Determine the [x, y] coordinate at the center of the cell enclosing the given text.  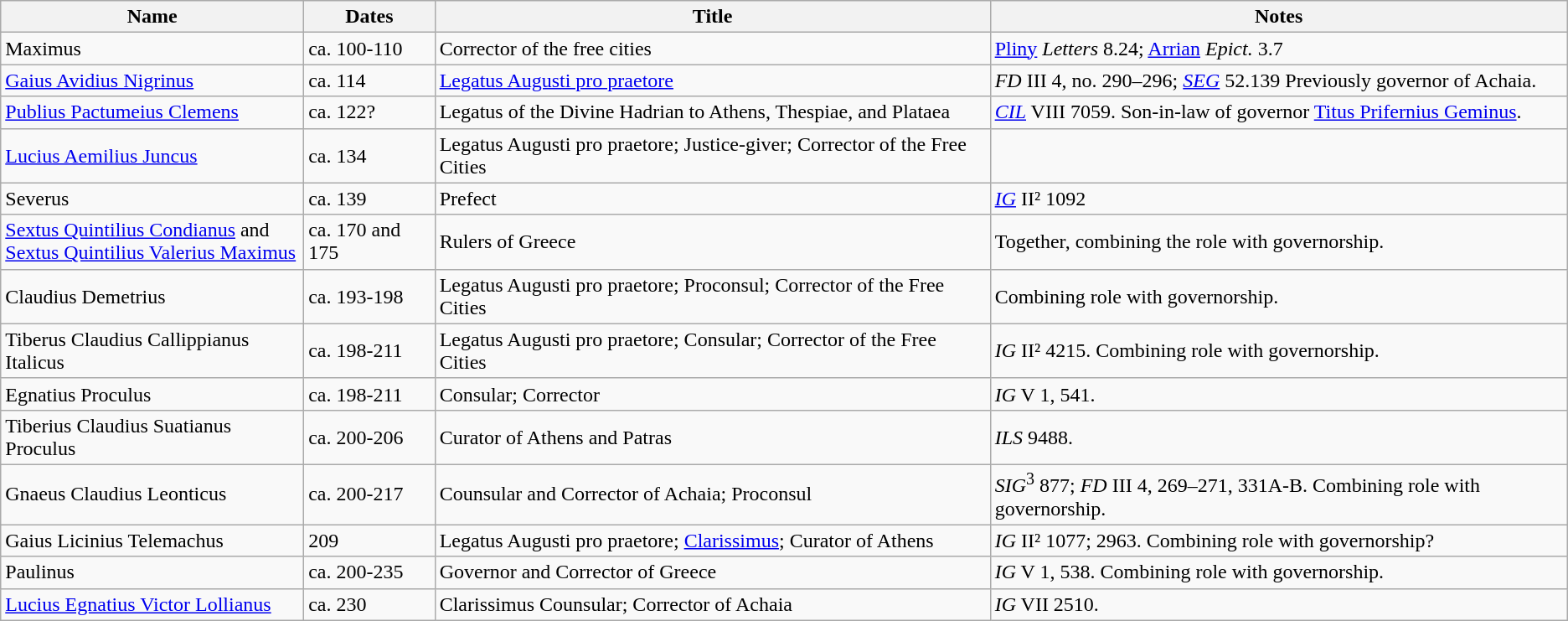
ca. 114 [370, 80]
IG VII 2510. [1278, 604]
IG II² 4215. Combining role with governorship. [1278, 350]
Gnaeus Claudius Leonticus [152, 494]
ca. 100-110 [370, 49]
IG II² 1077; 2963. Combining role with governorship? [1278, 541]
Claudius Demetrius [152, 297]
Publius Pactumeius Clemens [152, 112]
Rulers of Greece [712, 241]
IG V 1, 538. Combining role with governorship. [1278, 572]
FD III 4, no. 290–296; SEG 52.139 Previously governor of Achaia. [1278, 80]
Counsular and Corrector of Achaia; Proconsul [712, 494]
Severus [152, 199]
ca. 122? [370, 112]
Legatus Augusti pro praetore; Clarissimus; Curator of Athens [712, 541]
ILS 9488. [1278, 437]
Gaius Avidius Nigrinus [152, 80]
Lucius Aemilius Juncus [152, 156]
209 [370, 541]
Curator of Athens and Patras [712, 437]
Tiberius Claudius Suatianus Proculus [152, 437]
Legatus Augusti pro praetore [712, 80]
Combining role with governorship. [1278, 297]
IG V 1, 541. [1278, 394]
ca. 139 [370, 199]
Governor and Corrector of Greece [712, 572]
ca. 134 [370, 156]
ca. 200-217 [370, 494]
Egnatius Proculus [152, 394]
Pliny Letters 8.24; Arrian Epict. 3.7 [1278, 49]
Title [712, 17]
Gaius Licinius Telemachus [152, 541]
Prefect [712, 199]
IG II² 1092 [1278, 199]
SIG3 877; FD III 4, 269–271, 331A-B. Combining role with governorship. [1278, 494]
Maximus [152, 49]
Consular; Corrector [712, 394]
ca. 200-206 [370, 437]
CIL VIII 7059. Son-in-law of governor Titus Prifernius Geminus. [1278, 112]
Tiberus Claudius Callippianus Italicus [152, 350]
Legatus Augusti pro praetore; Justice-giver; Corrector of the Free Cities [712, 156]
ca. 193-198 [370, 297]
Clarissimus Counsular; Corrector of Achaia [712, 604]
Paulinus [152, 572]
Sextus Quintilius Condianus andSextus Quintilius Valerius Maximus [152, 241]
Legatus Augusti pro praetore; Consular; Corrector of the Free Cities [712, 350]
Dates [370, 17]
Name [152, 17]
Notes [1278, 17]
ca. 200-235 [370, 572]
Together, combining the role with governorship. [1278, 241]
ca. 170 and 175 [370, 241]
Legatus Augusti pro praetore; Proconsul; Corrector of the Free Cities [712, 297]
Corrector of the free cities [712, 49]
ca. 230 [370, 604]
Lucius Egnatius Victor Lollianus [152, 604]
Legatus of the Divine Hadrian to Athens, Thespiae, and Plataea [712, 112]
